Capture the cell that displays the provided text and extract its [X, Y] central coordinate. 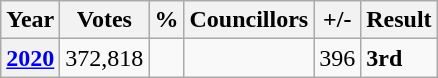
Councillors [249, 20]
3rd [399, 58]
372,818 [104, 58]
396 [338, 58]
Result [399, 20]
2020 [30, 58]
% [166, 20]
Year [30, 20]
+/- [338, 20]
Votes [104, 20]
